Scan for the cell matching the given text and deliver its (X, Y) coordinate at center. 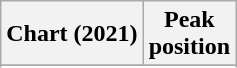
Peakposition (189, 34)
Chart (2021) (72, 34)
